Locate the cell with the specified text and output its (x, y) center coordinate. 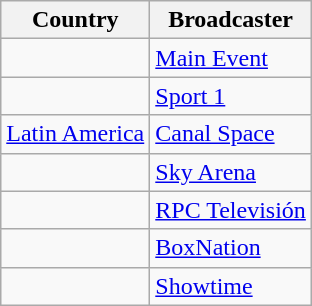
Country (76, 20)
BoxNation (231, 248)
Showtime (231, 286)
Broadcaster (231, 20)
Sky Arena (231, 172)
Latin America (76, 134)
Sport 1 (231, 96)
RPC Televisión (231, 210)
Main Event (231, 58)
Canal Space (231, 134)
